Find where the given text appears and provide that cell's center as [x, y] coordinate. 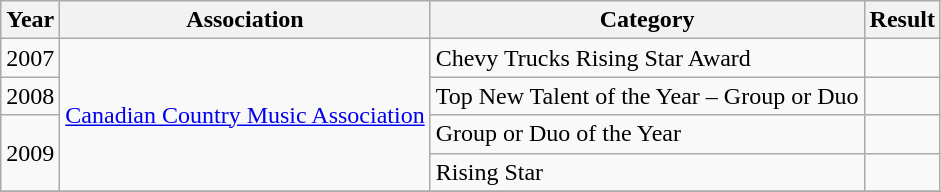
Association [245, 20]
Chevy Trucks Rising Star Award [647, 58]
Top New Talent of the Year – Group or Duo [647, 96]
Canadian Country Music Association [245, 115]
2008 [30, 96]
Category [647, 20]
Rising Star [647, 172]
2009 [30, 153]
Result [902, 20]
Year [30, 20]
Group or Duo of the Year [647, 134]
2007 [30, 58]
